Return (X, Y) of the center of cell containing provided text 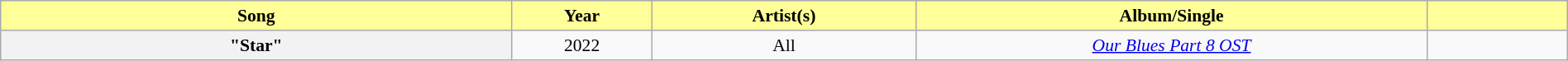
2022 (582, 45)
Song (256, 16)
"Star" (256, 45)
Album/Single (1172, 16)
Our Blues Part 8 OST (1172, 45)
All (784, 45)
Artist(s) (784, 16)
Year (582, 16)
